Output the (X, Y) coordinate of the center of the cell containing the given text.  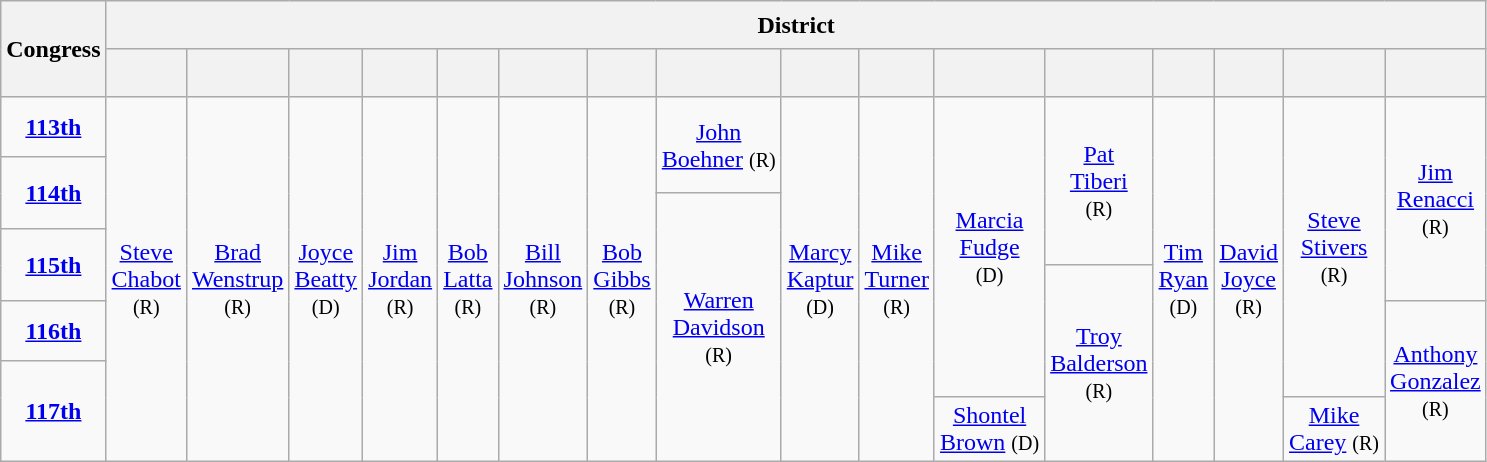
MikeTurner(R) (897, 280)
BobGibbs(R) (622, 280)
TimRyan(D) (1184, 280)
AnthonyGonzalez(R) (1436, 382)
Congress (54, 49)
ShontelBrown (D) (989, 430)
PatTiberi(R) (1099, 181)
JimJordan(R) (400, 280)
District (796, 25)
113th (54, 127)
JoyceBeatty(D) (326, 280)
116th (54, 331)
BradWenstrup(R) (237, 280)
MarciaFudge(D) (989, 247)
SteveChabot(R) (146, 280)
MarcyKaptur(D) (820, 280)
117th (54, 412)
WarrenDavidson(R) (718, 328)
TroyBalderson(R) (1099, 364)
MikeCarey (R) (1334, 430)
BobLatta(R) (468, 280)
114th (54, 193)
BillJohnson(R) (543, 280)
SteveStivers(R) (1334, 247)
JimRenacci(R) (1436, 199)
JohnBoehner (R) (718, 145)
115th (54, 265)
DavidJoyce(R) (1249, 280)
